Output the (X, Y) coordinate of the center of the cell containing the given text.  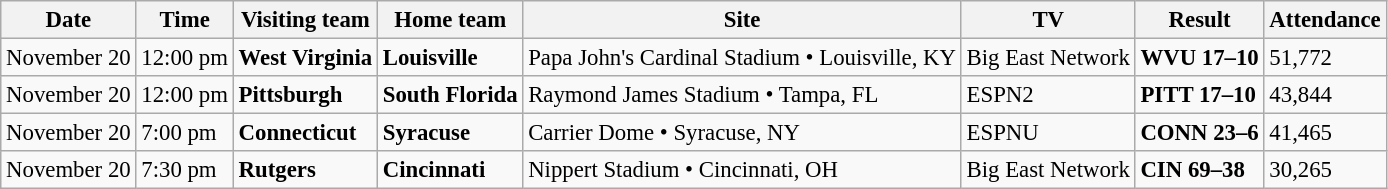
Louisville (450, 58)
Connecticut (305, 133)
Syracuse (450, 133)
Cincinnati (450, 170)
7:30 pm (184, 170)
Pittsburgh (305, 95)
43,844 (1325, 95)
41,465 (1325, 133)
West Virginia (305, 58)
Date (68, 20)
Rutgers (305, 170)
Time (184, 20)
ESPNU (1048, 133)
ESPN2 (1048, 95)
Result (1200, 20)
South Florida (450, 95)
Papa John's Cardinal Stadium • Louisville, KY (742, 58)
WVU 17–10 (1200, 58)
Carrier Dome • Syracuse, NY (742, 133)
TV (1048, 20)
7:00 pm (184, 133)
CIN 69–38 (1200, 170)
Site (742, 20)
Attendance (1325, 20)
Home team (450, 20)
CONN 23–6 (1200, 133)
51,772 (1325, 58)
Nippert Stadium • Cincinnati, OH (742, 170)
Visiting team (305, 20)
PITT 17–10 (1200, 95)
Raymond James Stadium • Tampa, FL (742, 95)
30,265 (1325, 170)
